Determine the [X, Y] coordinate at the center of the cell enclosing the given text.  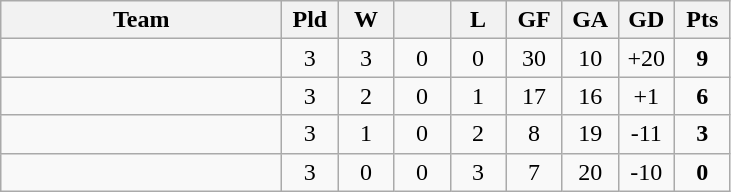
GD [646, 20]
6 [702, 96]
Pts [702, 20]
L [478, 20]
8 [534, 134]
-11 [646, 134]
+20 [646, 58]
10 [590, 58]
19 [590, 134]
Pld [310, 20]
GF [534, 20]
17 [534, 96]
16 [590, 96]
-10 [646, 172]
W [366, 20]
Team [142, 20]
9 [702, 58]
+1 [646, 96]
7 [534, 172]
GA [590, 20]
20 [590, 172]
30 [534, 58]
